Output the [x, y] coordinate of the center of the cell containing the given text.  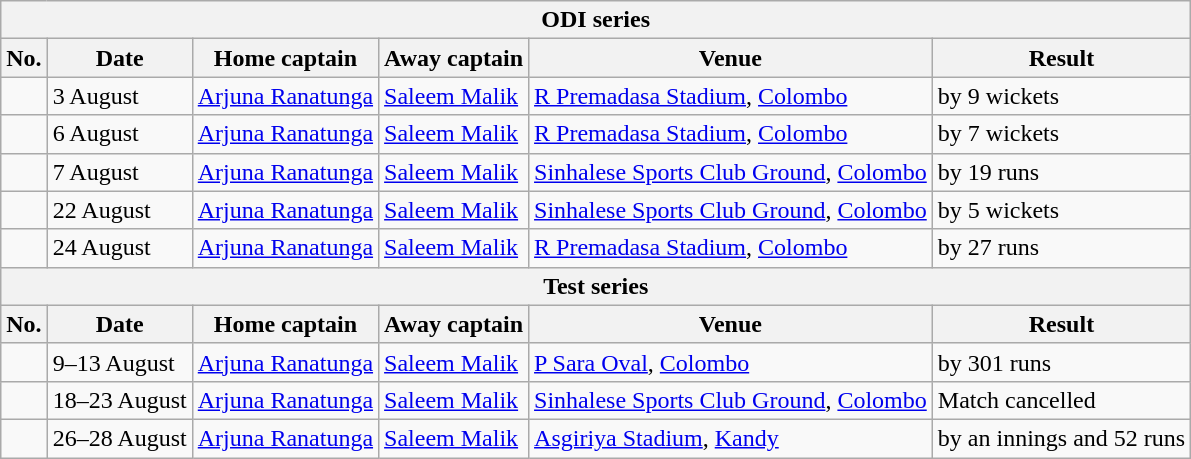
ODI series [596, 20]
Asgiriya Stadium, Kandy [731, 438]
26–28 August [120, 438]
6 August [120, 134]
by an innings and 52 runs [1061, 438]
24 August [120, 248]
7 August [120, 172]
18–23 August [120, 400]
by 301 runs [1061, 362]
by 19 runs [1061, 172]
by 5 wickets [1061, 210]
Match cancelled [1061, 400]
by 7 wickets [1061, 134]
by 9 wickets [1061, 96]
9–13 August [120, 362]
22 August [120, 210]
P Sara Oval, Colombo [731, 362]
by 27 runs [1061, 248]
3 August [120, 96]
Test series [596, 286]
